Provide the [X, Y] coordinate of the cell's center where the given text is located.  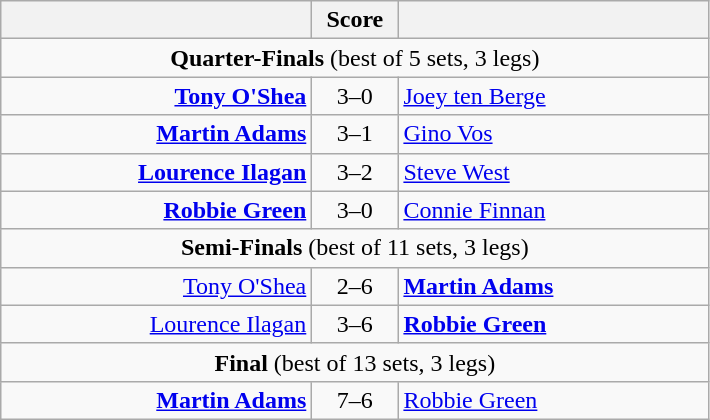
3–2 [355, 172]
3–6 [355, 324]
Joey ten Berge [554, 96]
Quarter-Finals (best of 5 sets, 3 legs) [355, 58]
7–6 [355, 400]
Semi-Finals (best of 11 sets, 3 legs) [355, 248]
Connie Finnan [554, 210]
Score [355, 20]
2–6 [355, 286]
Steve West [554, 172]
Gino Vos [554, 134]
Final (best of 13 sets, 3 legs) [355, 362]
3–1 [355, 134]
